Return (X, Y) of the center of cell containing provided text 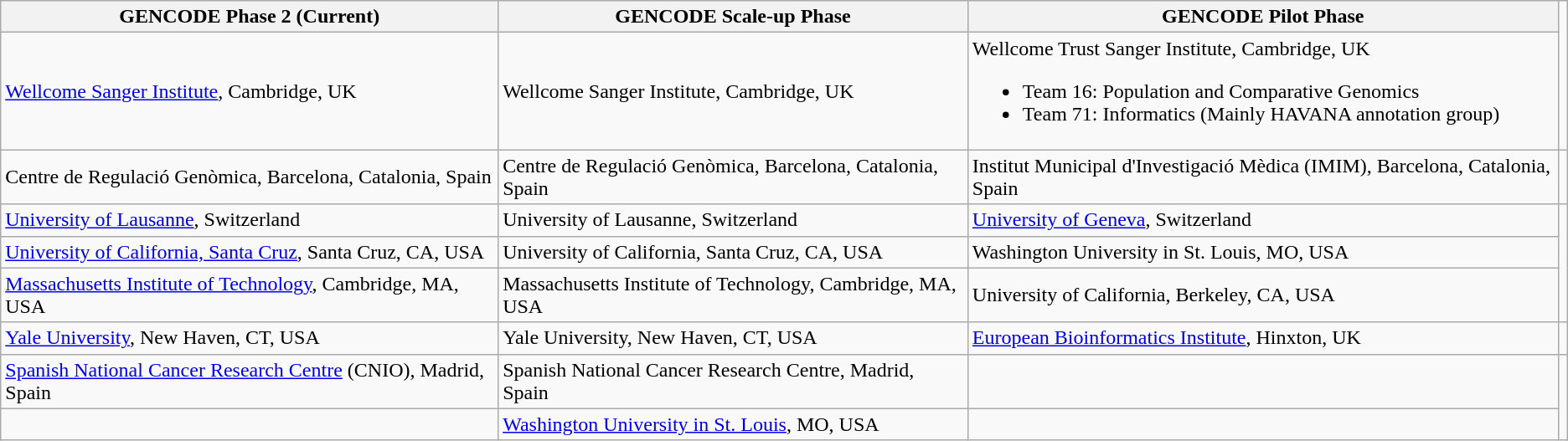
University of California, Santa Cruz, Santa Cruz, CA, USA (250, 252)
GENCODE Scale-up Phase (734, 17)
European Bioinformatics Institute, Hinxton, UK (1263, 338)
University of California, Berkeley, CA, USA (1263, 295)
University of Geneva, Switzerland (1263, 220)
GENCODE Phase 2 (Current) (250, 17)
University of California, Santa Cruz, CA, USA (734, 252)
Wellcome Trust Sanger Institute, Cambridge, UKTeam 16: Population and Comparative GenomicsTeam 71: Informatics (Mainly HAVANA annotation group) (1263, 91)
GENCODE Pilot Phase (1263, 17)
Institut Municipal d'Investigació Mèdica (IMIM), Barcelona, Catalonia, Spain (1263, 177)
Spanish National Cancer Research Centre (CNIO), Madrid, Spain (250, 382)
Spanish National Cancer Research Centre, Madrid, Spain (734, 382)
